Return [x, y] of the center of cell containing provided text 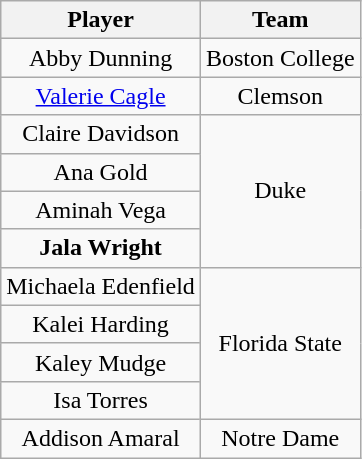
Addison Amaral [101, 438]
Kaley Mudge [101, 362]
Kalei Harding [101, 324]
Ana Gold [101, 172]
Jala Wright [101, 248]
Team [280, 20]
Florida State [280, 343]
Aminah Vega [101, 210]
Abby Dunning [101, 58]
Claire Davidson [101, 134]
Isa Torres [101, 400]
Duke [280, 191]
Player [101, 20]
Michaela Edenfield [101, 286]
Clemson [280, 96]
Boston College [280, 58]
Valerie Cagle [101, 96]
Notre Dame [280, 438]
